Search for the cell housing the specified text and yield its [x, y] center coordinate. 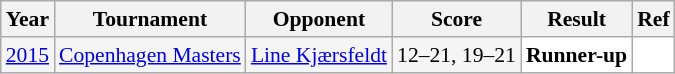
Score [456, 19]
Copenhagen Masters [150, 55]
Result [576, 19]
Runner-up [576, 55]
Line Kjærsfeldt [319, 55]
Ref [653, 19]
12–21, 19–21 [456, 55]
Tournament [150, 19]
Year [28, 19]
2015 [28, 55]
Opponent [319, 19]
